Determine the [X, Y] coordinate at the center of the cell enclosing the given text.  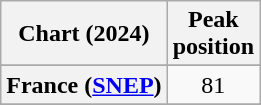
Peakposition [213, 34]
Chart (2024) [84, 34]
France (SNEP) [84, 85]
81 [213, 85]
